Locate the cell with the specified text and output its (x, y) center coordinate. 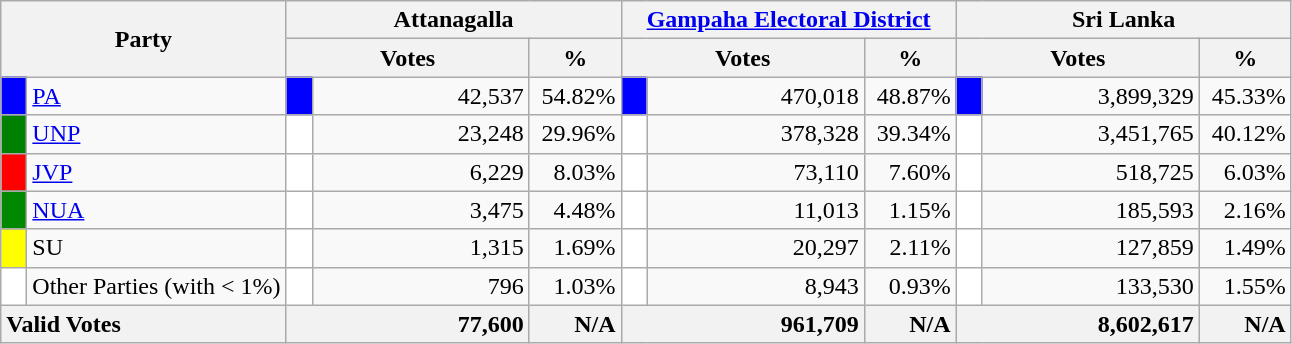
29.96% (575, 134)
1,315 (420, 248)
1.55% (1245, 286)
Valid Votes (144, 324)
39.34% (910, 134)
8,602,617 (1078, 324)
518,725 (1090, 172)
45.33% (1245, 96)
Attanagalla (454, 20)
77,600 (408, 324)
378,328 (756, 134)
1.69% (575, 248)
11,013 (756, 210)
40.12% (1245, 134)
3,899,329 (1090, 96)
42,537 (420, 96)
PA (156, 96)
0.93% (910, 286)
6.03% (1245, 172)
470,018 (756, 96)
3,475 (420, 210)
1.03% (575, 286)
Gampaha Electoral District (788, 20)
UNP (156, 134)
7.60% (910, 172)
6,229 (420, 172)
23,248 (420, 134)
48.87% (910, 96)
JVP (156, 172)
1.49% (1245, 248)
796 (420, 286)
4.48% (575, 210)
20,297 (756, 248)
73,110 (756, 172)
SU (156, 248)
2.11% (910, 248)
2.16% (1245, 210)
1.15% (910, 210)
Sri Lanka (1124, 20)
8,943 (756, 286)
3,451,765 (1090, 134)
127,859 (1090, 248)
133,530 (1090, 286)
961,709 (742, 324)
NUA (156, 210)
Party (144, 39)
54.82% (575, 96)
Other Parties (with < 1%) (156, 286)
185,593 (1090, 210)
8.03% (575, 172)
